Scan for the cell matching the given text and deliver its (X, Y) coordinate at center. 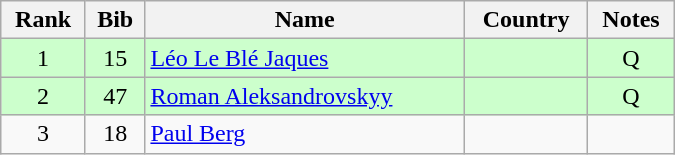
1 (44, 58)
3 (44, 134)
Name (305, 20)
Rank (44, 20)
Paul Berg (305, 134)
Léo Le Blé Jaques (305, 58)
Roman Aleksandrovskyy (305, 96)
18 (114, 134)
47 (114, 96)
Notes (631, 20)
Country (526, 20)
15 (114, 58)
Bib (114, 20)
2 (44, 96)
